Locate the cell with the specified text and output its (x, y) center coordinate. 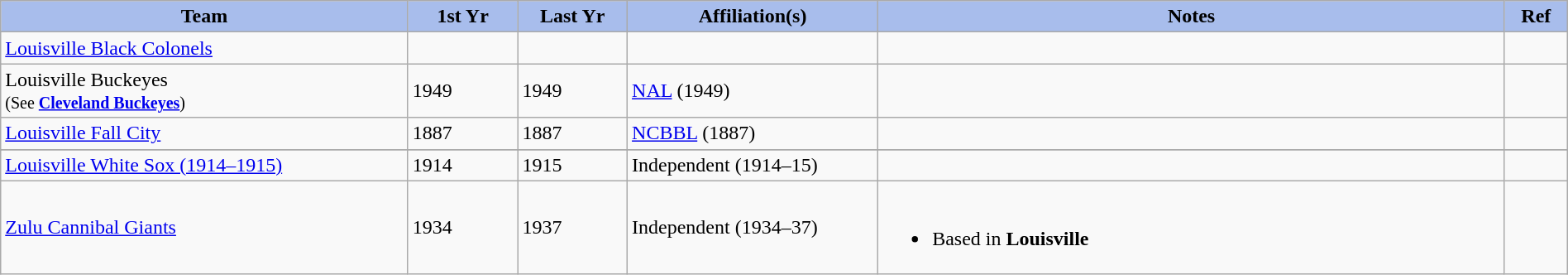
Ref (1536, 17)
NCBBL (1887) (753, 133)
Team (205, 17)
Independent (1934–37) (753, 227)
Louisville White Sox (1914–1915) (205, 165)
1937 (572, 227)
NAL (1949) (753, 91)
Notes (1192, 17)
Based in Louisville (1192, 227)
Louisville Buckeyes(See Cleveland Buckeyes) (205, 91)
Louisville Black Colonels (205, 48)
1915 (572, 165)
Last Yr (572, 17)
Affiliation(s) (753, 17)
Independent (1914–15) (753, 165)
Louisville Fall City (205, 133)
1st Yr (463, 17)
1914 (463, 165)
Zulu Cannibal Giants (205, 227)
1934 (463, 227)
